Return the (x, y) coordinate for the center point of the cell that contains the specified text.  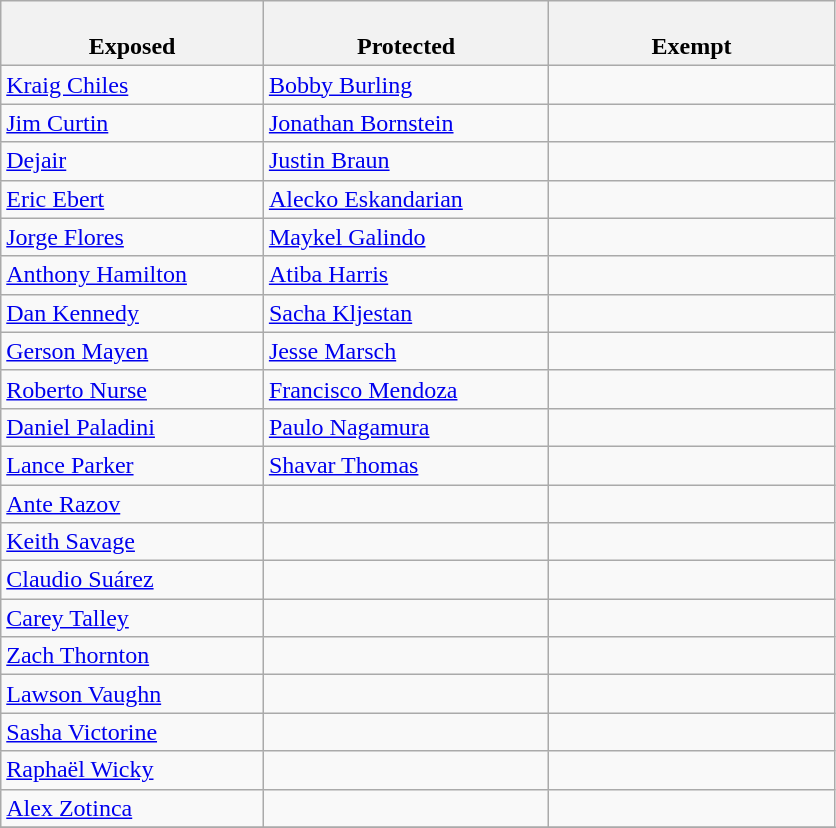
Jesse Marsch (406, 351)
Protected (406, 34)
Exempt (692, 34)
Alecko Eskandarian (406, 199)
Gerson Mayen (132, 351)
Alex Zotinca (132, 808)
Carey Talley (132, 618)
Maykel Galindo (406, 237)
Sasha Victorine (132, 732)
Eric Ebert (132, 199)
Exposed (132, 34)
Raphaël Wicky (132, 770)
Justin Braun (406, 161)
Keith Savage (132, 542)
Lance Parker (132, 465)
Zach Thornton (132, 656)
Sacha Kljestan (406, 313)
Lawson Vaughn (132, 694)
Jonathan Bornstein (406, 123)
Claudio Suárez (132, 580)
Daniel Paladini (132, 427)
Jim Curtin (132, 123)
Paulo Nagamura (406, 427)
Roberto Nurse (132, 389)
Anthony Hamilton (132, 275)
Dejair (132, 161)
Dan Kennedy (132, 313)
Ante Razov (132, 503)
Shavar Thomas (406, 465)
Atiba Harris (406, 275)
Jorge Flores (132, 237)
Francisco Mendoza (406, 389)
Kraig Chiles (132, 85)
Bobby Burling (406, 85)
